For the text-containing cell, return its midpoint in (X, Y) coordinate format. 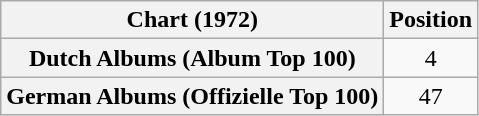
47 (431, 96)
Chart (1972) (192, 20)
4 (431, 58)
Position (431, 20)
German Albums (Offizielle Top 100) (192, 96)
Dutch Albums (Album Top 100) (192, 58)
